Output the [x, y] coordinate of the center of the cell containing the given text.  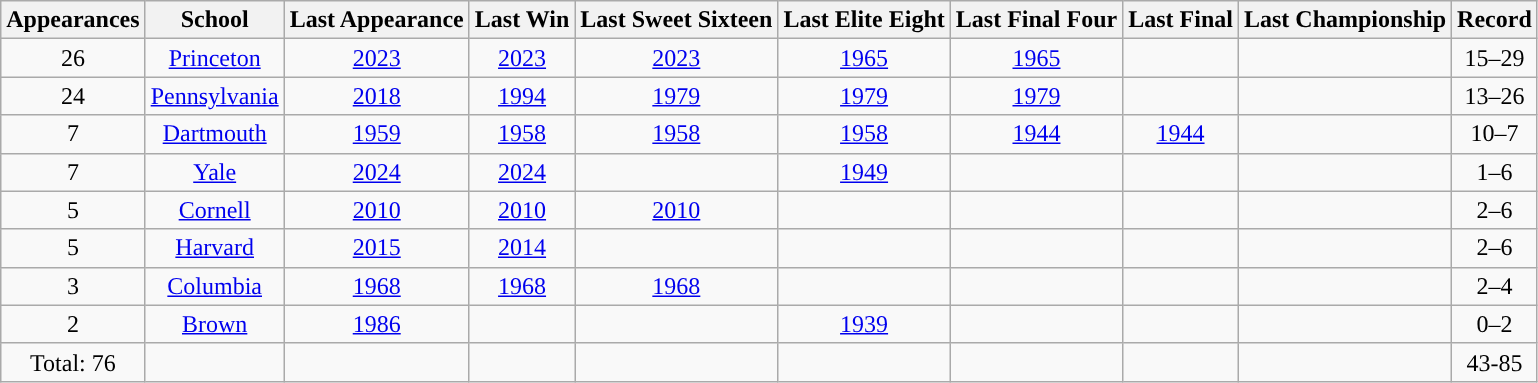
24 [73, 96]
10–7 [1495, 134]
2014 [522, 248]
Last Final Four [1036, 20]
Dartmouth [214, 134]
2–4 [1495, 286]
Last Final [1181, 20]
0–2 [1495, 324]
Last Win [522, 20]
Columbia [214, 286]
2 [73, 324]
13–26 [1495, 96]
Pennsylvania [214, 96]
Appearances [73, 20]
Yale [214, 172]
Brown [214, 324]
2015 [376, 248]
Princeton [214, 58]
Last Sweet Sixteen [676, 20]
Total: 76 [73, 362]
Last Appearance [376, 20]
Last Championship [1344, 20]
1994 [522, 96]
1986 [376, 324]
1959 [376, 134]
1949 [864, 172]
1–6 [1495, 172]
School [214, 20]
3 [73, 286]
43-85 [1495, 362]
Last Elite Eight [864, 20]
2018 [376, 96]
15–29 [1495, 58]
Harvard [214, 248]
26 [73, 58]
1939 [864, 324]
Cornell [214, 210]
Record [1495, 20]
